Provide the [X, Y] coordinate of the cell's center where the given text is located.  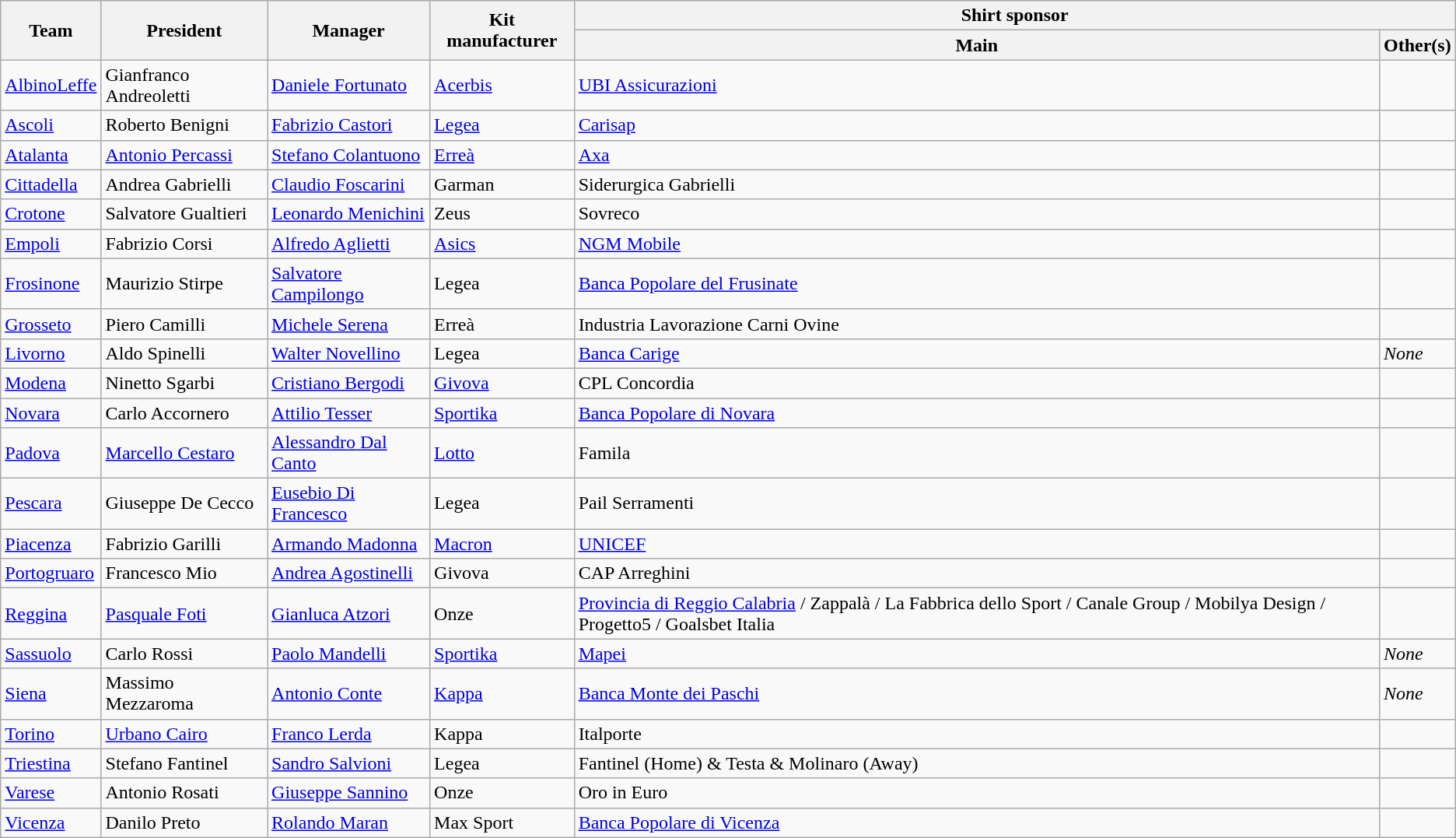
Fantinel (Home) & Testa & Molinaro (Away) [977, 763]
Aldo Spinelli [184, 353]
Novara [51, 413]
Oro in Euro [977, 793]
Main [977, 45]
Banca Monte dei Paschi [977, 694]
AlbinoLeffe [51, 86]
Attilio Tesser [348, 413]
Leonardo Menichini [348, 214]
Piero Camilli [184, 324]
NGM Mobile [977, 244]
Gianfranco Andreoletti [184, 86]
Kit manufacturer [502, 30]
CPL Concordia [977, 383]
Siena [51, 694]
Alessandro Dal Canto [348, 453]
Banca Popolare del Frusinate [977, 283]
Livorno [51, 353]
Andrea Agostinelli [348, 573]
Banca Popolare di Novara [977, 413]
Reggina [51, 613]
Max Sport [502, 822]
Crotone [51, 214]
UNICEF [977, 544]
Gianluca Atzori [348, 613]
Ninetto Sgarbi [184, 383]
Provincia di Reggio Calabria / Zappalà / La Fabbrica dello Sport / Canale Group / Mobilya Design / Progetto5 / Goalsbet Italia [977, 613]
Carlo Rossi [184, 654]
Pail Serramenti [977, 504]
Zeus [502, 214]
Francesco Mio [184, 573]
Walter Novellino [348, 353]
Michele Serena [348, 324]
Pescara [51, 504]
Pasquale Foti [184, 613]
Franco Lerda [348, 734]
Alfredo Aglietti [348, 244]
Italporte [977, 734]
Asics [502, 244]
Carlo Accornero [184, 413]
Grosseto [51, 324]
Atalanta [51, 155]
Empoli [51, 244]
Armando Madonna [348, 544]
Varese [51, 793]
Salvatore Campilongo [348, 283]
Antonio Conte [348, 694]
Giuseppe De Cecco [184, 504]
Acerbis [502, 86]
Claudio Foscarini [348, 184]
Frosinone [51, 283]
Other(s) [1417, 45]
Sandro Salvioni [348, 763]
Marcello Cestaro [184, 453]
Piacenza [51, 544]
Fabrizio Castori [348, 125]
Shirt sponsor [1014, 16]
Roberto Benigni [184, 125]
Massimo Mezzaroma [184, 694]
Fabrizio Corsi [184, 244]
Lotto [502, 453]
Maurizio Stirpe [184, 283]
Giuseppe Sannino [348, 793]
Sassuolo [51, 654]
Rolando Maran [348, 822]
Padova [51, 453]
Triestina [51, 763]
Urbano Cairo [184, 734]
Banca Carige [977, 353]
Eusebio Di Francesco [348, 504]
Modena [51, 383]
Garman [502, 184]
Team [51, 30]
Axa [977, 155]
Mapei [977, 654]
Danilo Preto [184, 822]
Daniele Fortunato [348, 86]
Ascoli [51, 125]
Torino [51, 734]
CAP Arreghini [977, 573]
Stefano Fantinel [184, 763]
Siderurgica Gabrielli [977, 184]
President [184, 30]
Industria Lavorazione Carni Ovine [977, 324]
Stefano Colantuono [348, 155]
Antonio Rosati [184, 793]
Antonio Percassi [184, 155]
Cristiano Bergodi [348, 383]
Salvatore Gualtieri [184, 214]
Vicenza [51, 822]
Sovreco [977, 214]
Portogruaro [51, 573]
Famila [977, 453]
Paolo Mandelli [348, 654]
Cittadella [51, 184]
Manager [348, 30]
Carisap [977, 125]
Andrea Gabrielli [184, 184]
Macron [502, 544]
Banca Popolare di Vicenza [977, 822]
Fabrizio Garilli [184, 544]
UBI Assicurazioni [977, 86]
